Determine the [X, Y] coordinate at the center of the cell enclosing the given text.  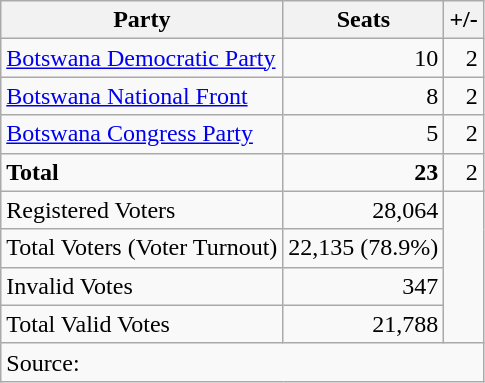
Botswana Congress Party [142, 134]
21,788 [364, 324]
347 [364, 286]
Source: [242, 362]
+/- [464, 20]
Total Valid Votes [142, 324]
Party [142, 20]
Invalid Votes [142, 286]
5 [364, 134]
10 [364, 58]
Botswana Democratic Party [142, 58]
Botswana National Front [142, 96]
23 [364, 172]
Total Voters (Voter Turnout) [142, 248]
28,064 [364, 210]
8 [364, 96]
Registered Voters [142, 210]
22,135 (78.9%) [364, 248]
Total [142, 172]
Seats [364, 20]
